Extract the [X, Y] coordinate from the center of the cell holding the provided text.  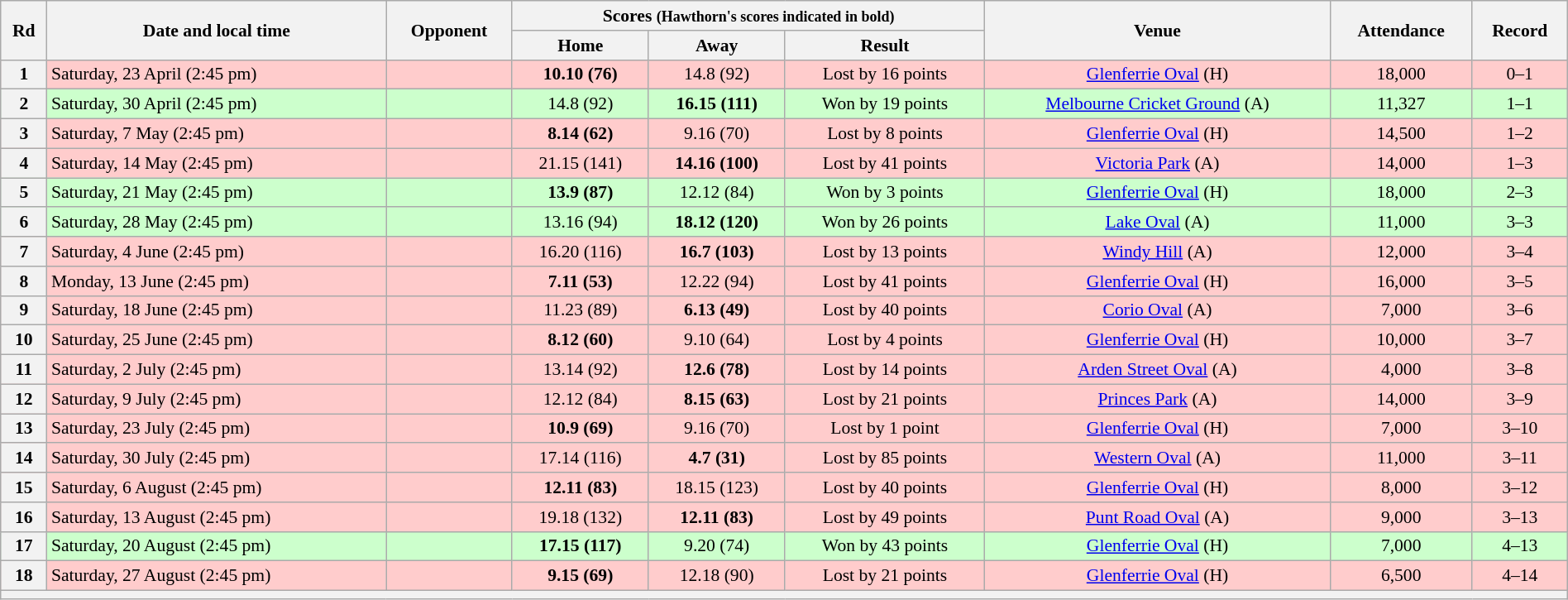
Lost by 8 points [885, 134]
4–14 [1520, 576]
Result [885, 46]
Won by 3 points [885, 193]
19.18 (132) [581, 517]
Lost by 49 points [885, 517]
14.16 (100) [716, 163]
1–3 [1520, 163]
16.15 (111) [716, 104]
Scores (Hawthorn's scores indicated in bold) [748, 16]
Corio Oval (A) [1158, 310]
8.15 (63) [716, 399]
3 [24, 134]
6.13 (49) [716, 310]
6,500 [1401, 576]
Victoria Park (A) [1158, 163]
Punt Road Oval (A) [1158, 517]
3–3 [1520, 223]
Won by 19 points [885, 104]
12,000 [1401, 252]
Won by 26 points [885, 223]
4,000 [1401, 370]
10,000 [1401, 340]
Lost by 1 point [885, 429]
Saturday, 6 August (2:45 pm) [217, 487]
9.20 (74) [716, 546]
Arden Street Oval (A) [1158, 370]
5 [24, 193]
7 [24, 252]
3–8 [1520, 370]
4 [24, 163]
Saturday, 30 April (2:45 pm) [217, 104]
3–4 [1520, 252]
3–5 [1520, 281]
4.7 (31) [716, 458]
Saturday, 28 May (2:45 pm) [217, 223]
Venue [1158, 30]
Lost by 16 points [885, 74]
Saturday, 14 May (2:45 pm) [217, 163]
17.15 (117) [581, 546]
13.14 (92) [581, 370]
16.20 (116) [581, 252]
10 [24, 340]
Windy Hill (A) [1158, 252]
4–13 [1520, 546]
21.15 (141) [581, 163]
16,000 [1401, 281]
Away [716, 46]
3–6 [1520, 310]
12.18 (90) [716, 576]
17.14 (116) [581, 458]
9.10 (64) [716, 340]
18 [24, 576]
Saturday, 23 July (2:45 pm) [217, 429]
3–12 [1520, 487]
Saturday, 30 July (2:45 pm) [217, 458]
Saturday, 25 June (2:45 pm) [217, 340]
Lake Oval (A) [1158, 223]
17 [24, 546]
9.15 (69) [581, 576]
Lost by 4 points [885, 340]
Saturday, 27 August (2:45 pm) [217, 576]
8.12 (60) [581, 340]
12 [24, 399]
16 [24, 517]
1–1 [1520, 104]
13 [24, 429]
7.11 (53) [581, 281]
6 [24, 223]
11 [24, 370]
12.6 (78) [716, 370]
Record [1520, 30]
3–7 [1520, 340]
Western Oval (A) [1158, 458]
Monday, 13 June (2:45 pm) [217, 281]
Saturday, 21 May (2:45 pm) [217, 193]
3–9 [1520, 399]
Rd [24, 30]
14,500 [1401, 134]
18.12 (120) [716, 223]
Lost by 13 points [885, 252]
Saturday, 2 July (2:45 pm) [217, 370]
8.14 (62) [581, 134]
3–13 [1520, 517]
Lost by 14 points [885, 370]
Saturday, 23 April (2:45 pm) [217, 74]
18.15 (123) [716, 487]
3–10 [1520, 429]
Attendance [1401, 30]
8 [24, 281]
9,000 [1401, 517]
Opponent [450, 30]
3–11 [1520, 458]
11,327 [1401, 104]
Saturday, 7 May (2:45 pm) [217, 134]
Won by 43 points [885, 546]
2 [24, 104]
Saturday, 13 August (2:45 pm) [217, 517]
1–2 [1520, 134]
10.10 (76) [581, 74]
15 [24, 487]
Saturday, 20 August (2:45 pm) [217, 546]
2–3 [1520, 193]
Saturday, 9 July (2:45 pm) [217, 399]
0–1 [1520, 74]
12.22 (94) [716, 281]
Saturday, 18 June (2:45 pm) [217, 310]
11.23 (89) [581, 310]
16.7 (103) [716, 252]
Home [581, 46]
Melbourne Cricket Ground (A) [1158, 104]
8,000 [1401, 487]
Date and local time [217, 30]
10.9 (69) [581, 429]
Saturday, 4 June (2:45 pm) [217, 252]
14 [24, 458]
Lost by 85 points [885, 458]
1 [24, 74]
13.16 (94) [581, 223]
Princes Park (A) [1158, 399]
13.9 (87) [581, 193]
9 [24, 310]
